Identify which cell holds the provided text, then report its (x, y) central coordinate. 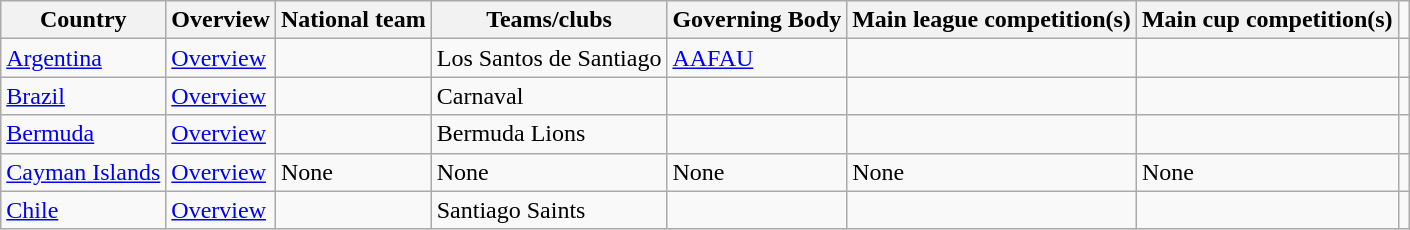
Carnaval (549, 96)
Brazil (84, 96)
Los Santos de Santiago (549, 58)
Teams/clubs (549, 20)
Cayman Islands (84, 172)
Chile (84, 210)
National team (353, 20)
Main cup competition(s) (1267, 20)
Argentina (84, 58)
Main league competition(s) (992, 20)
Bermuda Lions (549, 134)
Bermuda (84, 134)
Santiago Saints (549, 210)
AAFAU (757, 58)
Country (84, 20)
Governing Body (757, 20)
